Output the [x, y] coordinate of the center of the cell containing the given text.  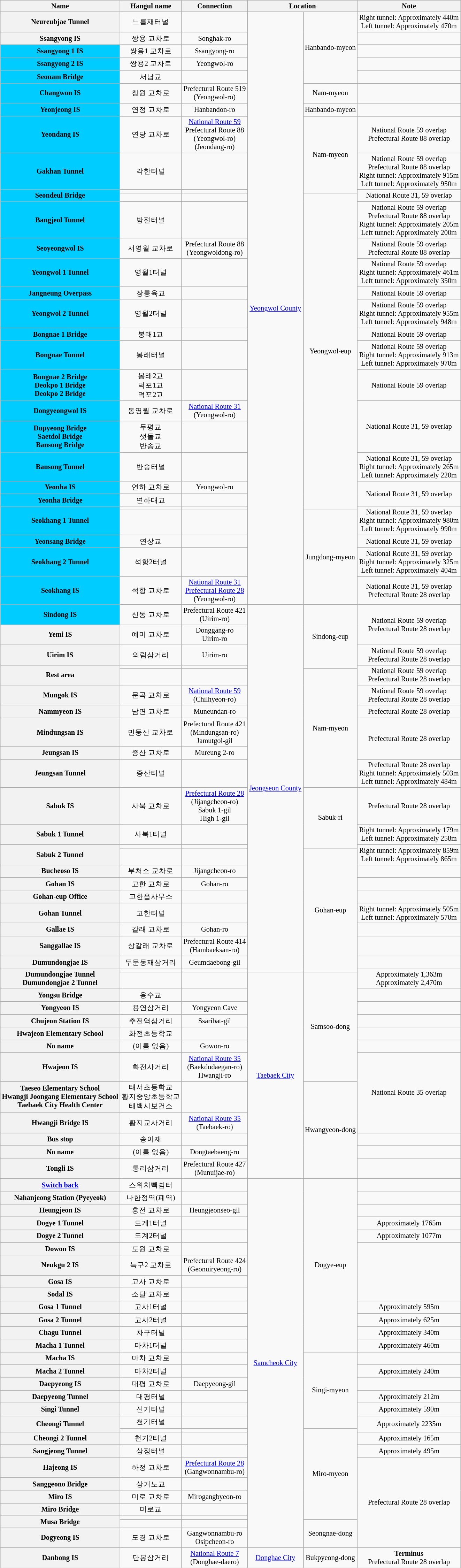
National Route 31, 59 overlapRight tunnel: Approximately 265mLeft tunnel: Approximately 220m [409, 467]
Hajeong IS [60, 1468]
Daepyeong IS [60, 1384]
영월1터널 [151, 273]
Prefectural Route 414(Hambaeksan-ro) [215, 946]
Cheongi Tunnel [60, 1424]
서영월 교차로 [151, 248]
늑구2 교차로 [151, 1265]
Macha 2 Tunnel [60, 1371]
Approximately 212m [409, 1397]
Bukpyeong-dong [330, 1558]
Chagu Tunnel [60, 1333]
Switch back [60, 1185]
상거노교 [151, 1484]
석항2터널 [151, 562]
Jeungsan IS [60, 753]
Yongsu Bridge [60, 995]
National Route 59(Chilhyeon-ro) [215, 695]
도경 교차로 [151, 1538]
National Route 59 overlapRight tunnel: Approximately 461mLeft tunnel: Approximately 350m [409, 273]
석항 교차로 [151, 590]
Sabuk 1 Tunnel [60, 834]
Sindong-eup [330, 636]
연하대교 [151, 500]
Nahanjeong Station (Pyeyeok) [60, 1198]
Yeondang IS [60, 135]
Dongyeongwol IS [60, 411]
Samcheok City [275, 1363]
Yeonjeong IS [60, 109]
Danbong IS [60, 1558]
태서초등학교황지중앙초등학교태백시보건소 [151, 1097]
천기터널 [151, 1422]
Dowon IS [60, 1248]
Bucheoso IS [60, 871]
Hanbandon-ro [215, 109]
마차2터널 [151, 1371]
상정터널 [151, 1451]
두평교샛돌교반송교 [151, 436]
Approximately 340m [409, 1333]
Hangul name [151, 6]
Prefectural Route 427(Munuijae-ro) [215, 1168]
Note [409, 6]
봉래1교 [151, 335]
National Route 31Prefectural Route 28(Yeongwol-ro) [215, 590]
대평 교차로 [151, 1384]
Gakhan Tunnel [60, 171]
Daepyeong Tunnel [60, 1397]
Seokhang 2 Tunnel [60, 562]
Gosa IS [60, 1282]
Yeongwol-eup [330, 351]
Donggang-roUirim-ro [215, 635]
Gohan-eup Office [60, 896]
화전사거리 [151, 1067]
Location [302, 6]
마차 교차로 [151, 1359]
Uirim IS [60, 655]
쌍용1 교차로 [151, 51]
Heungjeon IS [60, 1210]
단봉삼거리 [151, 1558]
National Route 31(Yeongwol-ro) [215, 411]
Neureubjae Tunnel [60, 22]
장릉육교 [151, 293]
Sodal IS [60, 1294]
Gohan-eup [330, 910]
Right tunnel: Approximately 505mLeft tunnel: Approximately 570m [409, 913]
Sangjeong Tunnel [60, 1451]
증산 교차로 [151, 753]
마차1터널 [151, 1345]
Dumundongjae IS [60, 963]
고사1터널 [151, 1307]
Right tunnel: Approximately 859mLeft tunnel: Approximately 865m [409, 855]
용연삼거리 [151, 1008]
Gohan IS [60, 884]
Seoyeongwol IS [60, 248]
National Route 7(Donghae-daero) [215, 1558]
Approximately 460m [409, 1345]
Miro Bridge [60, 1509]
Prefectural Route 88(Yeongwoldong-ro) [215, 248]
Ssaribat-gil [215, 1020]
고한 교차로 [151, 884]
National Route 35 overlap [409, 1093]
Mirogangbyeon-ro [215, 1497]
Gowon-ro [215, 1046]
Sindong IS [60, 615]
Seondeul Bridge [60, 196]
Neukgu 2 IS [60, 1265]
쌍용 교차로 [151, 38]
National Route 31, 59 overlapPrefectural Route 28 overlap [409, 590]
대평터널 [151, 1397]
두문동재삼거리 [151, 963]
Gohan Tunnel [60, 913]
영월2터널 [151, 314]
Hwajeon IS [60, 1067]
National Route 31, 59 overlapRight tunnel: Approximately 980mLeft tunnel: Approximately 990m [409, 521]
National Route 59 overlapPrefectural Route 88 overlapRight tunnel: Approximately 205mLeft tunnel: Approximately 200m [409, 220]
쌍용2 교차로 [151, 64]
Muneundan-ro [215, 712]
민둥산 교차로 [151, 732]
미로교 [151, 1509]
Mungok IS [60, 695]
National Route 35(Baekdudaegan-ro)Hwangji-ro [215, 1067]
사북1터널 [151, 834]
Prefectural Route 28(Jijangcheon-ro)Sabuk 1-gilHigh 1-gil [215, 806]
도계2터널 [151, 1236]
Yemi IS [60, 635]
Musa Bridge [60, 1522]
Dogyeong IS [60, 1538]
Name [60, 6]
Uirim-ro [215, 655]
National Route 59 overlapRight tunnel: Approximately 913mLeft tunnel: Approximately 970m [409, 355]
Rest area [60, 675]
Nammyeon IS [60, 712]
흥전 교차로 [151, 1210]
서남교 [151, 77]
Approximately 165m [409, 1438]
Gallae IS [60, 929]
Yeonha Bridge [60, 500]
연하 교차로 [151, 487]
Prefectural Route 421(Mindungsan-ro)Jamutgol-gil [215, 732]
National Route 35(Taebaek-ro) [215, 1123]
Dogye 1 Tunnel [60, 1223]
Jungdong-myeon [330, 557]
Dupyeong BridgeSaetdol BridgeBansong Bridge [60, 436]
도원 교차로 [151, 1248]
Tongli IS [60, 1168]
Prefectural Route 424(Geonuiryeong-ro) [215, 1265]
Yeongwol 2 Tunnel [60, 314]
TerminusPrefectural Route 28 overlap [409, 1558]
미로 교차로 [151, 1497]
통리삼거리 [151, 1168]
문곡 교차로 [151, 695]
Jangneung Overpass [60, 293]
Approximately 240m [409, 1371]
Approximately 2235m [409, 1424]
송이재 [151, 1139]
봉래터널 [151, 355]
Hwajeon Elementary School [60, 1034]
스위치빽쉼터 [151, 1185]
반송터널 [151, 467]
Approximately 590m [409, 1409]
황지교사거리 [151, 1123]
Seokhang IS [60, 590]
Sanggallae IS [60, 946]
Approximately 1077m [409, 1236]
증산터널 [151, 773]
부처소 교차로 [151, 871]
Sabuk 2 Tunnel [60, 855]
Songhak-ro [215, 38]
Taeseo Elementary SchoolHwangji Joongang Elementary SchoolTaebaek City Health Center [60, 1097]
Mindungsan IS [60, 732]
Jijangcheon-ro [215, 871]
갈래 교차로 [151, 929]
Bongnae 1 Bridge [60, 335]
Gosa 1 Tunnel [60, 1307]
Miro IS [60, 1497]
Right tunnel: Approximately 440mLeft tunnel: Approximately 470m [409, 22]
연상교 [151, 542]
Prefectural Route 421(Uirim-ro) [215, 615]
Yeonsang Bridge [60, 542]
Donghae City [275, 1558]
Bansong Tunnel [60, 467]
National Route 59 overlapPrefectural Route 88 overlapRight tunnel: Approximately 915mLeft tunnel: Approximately 950m [409, 171]
Yongyeon Cave [215, 1008]
Hwangji Bridge IS [60, 1123]
Approximately 1,363mApproximately 2,470m [409, 979]
Dogye 2 Tunnel [60, 1236]
도계1터널 [151, 1223]
Samsoo-dong [330, 1027]
Seongnae-dong [330, 1533]
Yeongwol 1 Tunnel [60, 273]
Approximately 495m [409, 1451]
신동 교차로 [151, 615]
고사 교차로 [151, 1282]
Daepyeong-gil [215, 1384]
의림삼거리 [151, 655]
Changwon IS [60, 93]
Yeonha IS [60, 487]
느릅재터널 [151, 22]
고한터널 [151, 913]
Seokhang 1 Tunnel [60, 521]
Ssangyong-ro [215, 51]
상갈래 교차로 [151, 946]
동영월 교차로 [151, 411]
Singi Tunnel [60, 1409]
Yeongwol County [275, 308]
창원 교차로 [151, 93]
Geumdaebong-gil [215, 963]
사북 교차로 [151, 806]
Taebaek City [275, 1075]
Gangwonnambu-roOsipcheon-ro [215, 1538]
Yongyeon IS [60, 1008]
추전역삼거리 [151, 1020]
Sabuk IS [60, 806]
Singi-myeon [330, 1390]
고한읍사무소 [151, 896]
National Route 59Prefectural Route 88(Yeongwol-ro)(Jeondang-ro) [215, 135]
Dogye-eup [330, 1265]
신기터널 [151, 1409]
National Route 31, 59 overlapRight tunnel: Approximately 325mLeft tunnel: Approximately 404m [409, 562]
연당 교차로 [151, 135]
Bus stop [60, 1139]
나한정역(폐역) [151, 1198]
Bongnae 2 BridgeDeokpo 1 BridgeDeokpo 2 Bridge [60, 385]
소달 교차로 [151, 1294]
Approximately 1765m [409, 1223]
화전초등학교 [151, 1034]
Dumundongjae TunnelDumundongjae 2 Tunnel [60, 979]
Sabuk-ri [330, 818]
Connection [215, 6]
Hwangyeon-dong [330, 1130]
연정 교차로 [151, 109]
Bangjeol Tunnel [60, 220]
방절터널 [151, 220]
Sanggeono Bridge [60, 1484]
Macha 1 Tunnel [60, 1345]
봉래2교덕포1교덕포2교 [151, 385]
Bongnae Tunnel [60, 355]
하정 교차로 [151, 1468]
용수교 [151, 995]
예미 교차로 [151, 635]
Prefectural Route 28 overlapRight tunnel: Approximately 503mLeft tunnel: Approximately 484m [409, 773]
Chujeon Station IS [60, 1020]
Ssangyong 2 IS [60, 64]
Jeungsan Tunnel [60, 773]
천기2터널 [151, 1438]
고사2터널 [151, 1320]
Cheongi 2 Tunnel [60, 1438]
각한터널 [151, 171]
National Route 59 overlapRight tunnel: Approximately 955mLeft tunnel: Approximately 948m [409, 314]
Mureung 2-ro [215, 753]
Macha IS [60, 1359]
Dongtaebaeng-ro [215, 1152]
Ssangyong 1 IS [60, 51]
Seonam Bridge [60, 77]
Ssangyong IS [60, 38]
남면 교차로 [151, 712]
Heungjeonseo-gil [215, 1210]
Approximately 625m [409, 1320]
Approximately 595m [409, 1307]
차구터널 [151, 1333]
Prefectural Route 519(Yeongwol-ro) [215, 93]
Prefectural Route 28(Gangwonnambu-ro) [215, 1468]
Miro-myeon [330, 1474]
Right tunnel: Approximately 179mLeft tunnel: Approximately 258m [409, 834]
Jeongseon County [275, 788]
Gosa 2 Tunnel [60, 1320]
